Scan for the cell matching the given text and deliver its (X, Y) coordinate at center. 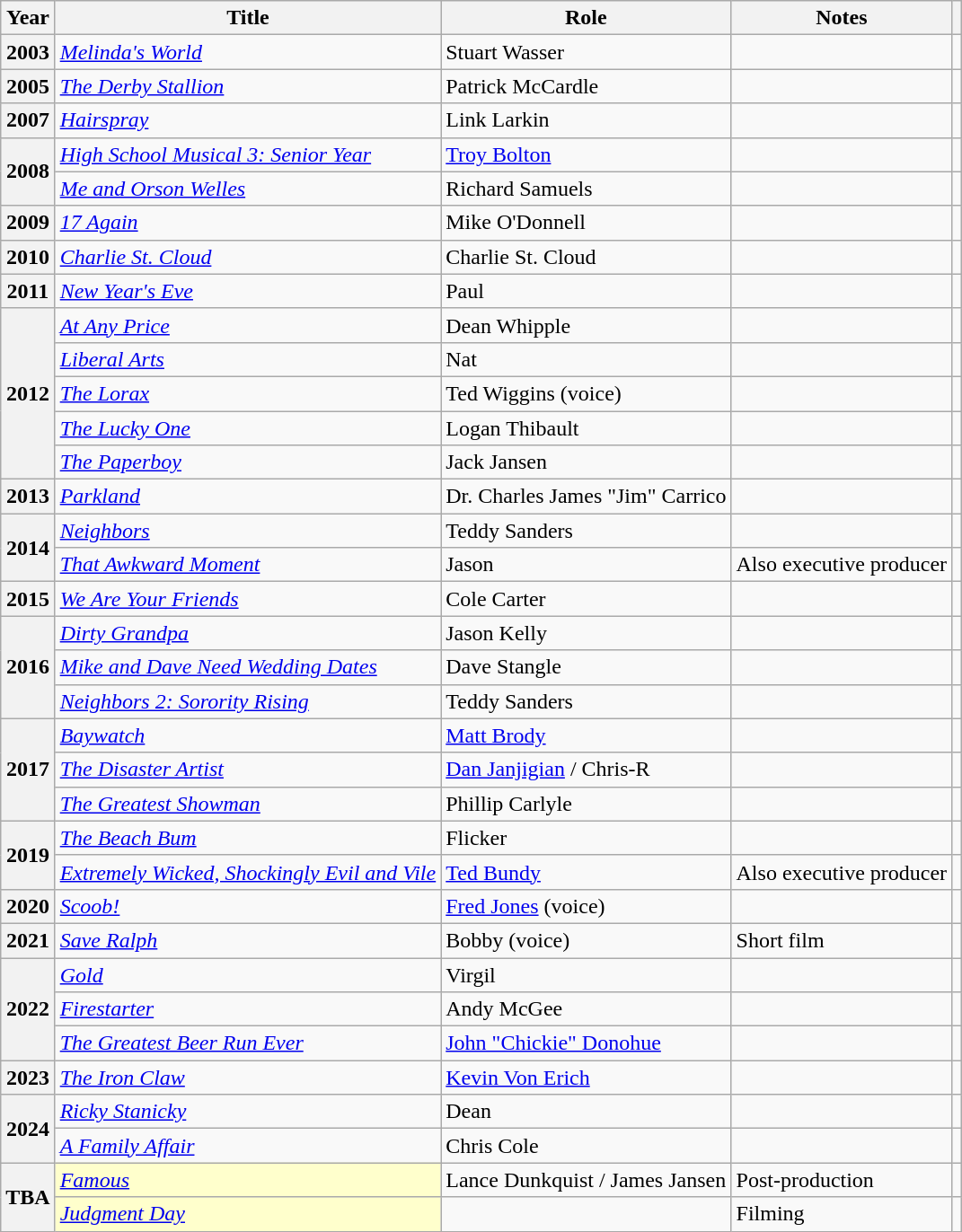
New Year's Eve (248, 291)
Extremely Wicked, Shockingly Evil and Vile (248, 872)
Me and Orson Welles (248, 189)
Paul (586, 291)
2022 (28, 1008)
Neighbors (248, 531)
Famous (248, 1180)
2008 (28, 172)
2014 (28, 548)
Hairspray (248, 120)
2021 (28, 940)
The Iron Claw (248, 1078)
At Any Price (248, 325)
Jason (586, 565)
2024 (28, 1129)
The Beach Bum (248, 838)
Dean (586, 1112)
John "Chickie" Donohue (586, 1043)
Parkland (248, 497)
Nat (586, 359)
2023 (28, 1078)
Virgil (586, 974)
2009 (28, 223)
The Paperboy (248, 462)
The Greatest Beer Run Ever (248, 1043)
Bobby (voice) (586, 940)
2017 (28, 770)
Jason Kelly (586, 633)
The Greatest Showman (248, 804)
Gold (248, 974)
Short film (842, 940)
Firestarter (248, 1009)
Ted Bundy (586, 872)
Link Larkin (586, 120)
Notes (842, 18)
High School Musical 3: Senior Year (248, 154)
Patrick McCardle (586, 86)
Stuart Wasser (586, 52)
Chris Cole (586, 1146)
2016 (28, 667)
Neighbors 2: Sorority Rising (248, 701)
Baywatch (248, 735)
Mike O'Donnell (586, 223)
Richard Samuels (586, 189)
Lance Dunkquist / James Jansen (586, 1180)
2013 (28, 497)
Troy Bolton (586, 154)
That Awkward Moment (248, 565)
Role (586, 18)
Save Ralph (248, 940)
2011 (28, 291)
2019 (28, 855)
Logan Thibault (586, 428)
Melinda's World (248, 52)
2007 (28, 120)
TBA (28, 1197)
17 Again (248, 223)
Scoob! (248, 906)
2012 (28, 393)
2020 (28, 906)
Fred Jones (voice) (586, 906)
Andy McGee (586, 1009)
Dr. Charles James "Jim" Carrico (586, 497)
We Are Your Friends (248, 599)
2003 (28, 52)
Kevin Von Erich (586, 1078)
Mike and Dave Need Wedding Dates (248, 667)
Filming (842, 1214)
Judgment Day (248, 1214)
Ted Wiggins (voice) (586, 393)
The Disaster Artist (248, 770)
Liberal Arts (248, 359)
Matt Brody (586, 735)
Dean Whipple (586, 325)
Jack Jansen (586, 462)
Phillip Carlyle (586, 804)
The Lorax (248, 393)
The Lucky One (248, 428)
Ricky Stanicky (248, 1112)
Dan Janjigian / Chris-R (586, 770)
2015 (28, 599)
2005 (28, 86)
Cole Carter (586, 599)
A Family Affair (248, 1146)
Title (248, 18)
Flicker (586, 838)
2010 (28, 257)
Post-production (842, 1180)
Year (28, 18)
Dave Stangle (586, 667)
Dirty Grandpa (248, 633)
The Derby Stallion (248, 86)
